Identify which cell holds the provided text, then report its [x, y] central coordinate. 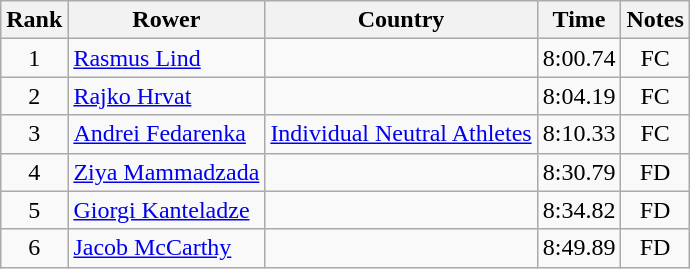
8:34.82 [579, 210]
Notes [655, 20]
Rajko Hrvat [166, 96]
Rasmus Lind [166, 58]
Rower [166, 20]
8:30.79 [579, 172]
Rank [34, 20]
Jacob McCarthy [166, 248]
Country [401, 20]
5 [34, 210]
Andrei Fedarenka [166, 134]
Time [579, 20]
8:00.74 [579, 58]
3 [34, 134]
Individual Neutral Athletes [401, 134]
4 [34, 172]
2 [34, 96]
8:10.33 [579, 134]
1 [34, 58]
6 [34, 248]
8:49.89 [579, 248]
8:04.19 [579, 96]
Giorgi Kanteladze [166, 210]
Ziya Mammadzada [166, 172]
